Extract the [X, Y] coordinate from the center of the cell holding the provided text.  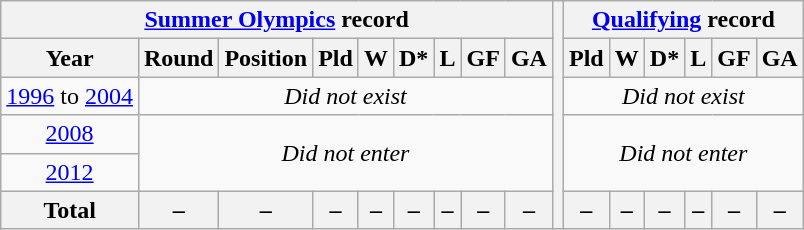
Year [70, 58]
Summer Olympics record [277, 20]
2012 [70, 172]
Qualifying record [683, 20]
1996 to 2004 [70, 96]
Total [70, 210]
2008 [70, 134]
Round [178, 58]
Position [266, 58]
